Return the (x, y) coordinate for the center point of the cell that contains the specified text.  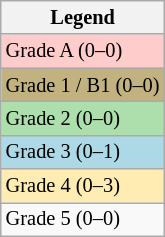
Grade 2 (0–0) (83, 118)
Grade A (0–0) (83, 51)
Grade 3 (0–1) (83, 152)
Grade 4 (0–3) (83, 186)
Grade 1 / B1 (0–0) (83, 85)
Grade 5 (0–0) (83, 219)
Legend (83, 17)
